Search for the cell housing the specified text and yield its [x, y] center coordinate. 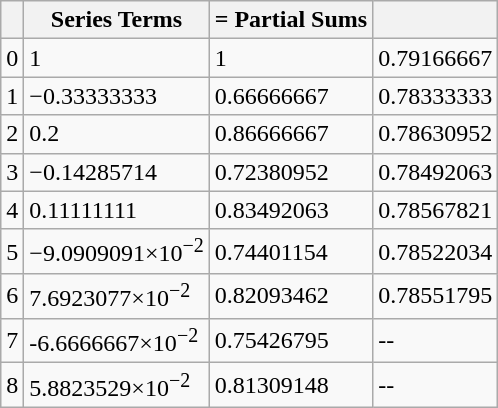
= Partial Sums [290, 20]
0.86666667 [290, 134]
0 [12, 58]
−9.0909091×10−2 [116, 252]
0.78333333 [436, 96]
0.83492063 [290, 210]
0.72380952 [290, 172]
0.74401154 [290, 252]
0.81309148 [290, 386]
-6.6666667×10−2 [116, 340]
Series Terms [116, 20]
0.79166667 [436, 58]
5 [12, 252]
4 [12, 210]
−0.14285714 [116, 172]
5.8823529×10−2 [116, 386]
0.82093462 [290, 296]
0.78492063 [436, 172]
0.78551795 [436, 296]
0.78630952 [436, 134]
0.11111111 [116, 210]
0.2 [116, 134]
8 [12, 386]
7.6923077×10−2 [116, 296]
7 [12, 340]
0.75426795 [290, 340]
0.78567821 [436, 210]
0.66666667 [290, 96]
0.78522034 [436, 252]
−0.33333333 [116, 96]
6 [12, 296]
3 [12, 172]
2 [12, 134]
